Output the [X, Y] coordinate of the center of the cell containing the given text.  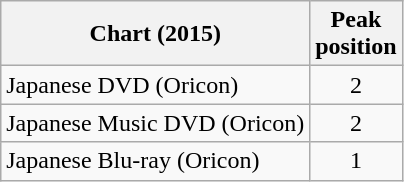
Chart (2015) [156, 34]
Peakposition [356, 34]
1 [356, 161]
Japanese DVD (Oricon) [156, 85]
Japanese Music DVD (Oricon) [156, 123]
Japanese Blu-ray (Oricon) [156, 161]
